Capture the cell that displays the provided text and extract its [X, Y] central coordinate. 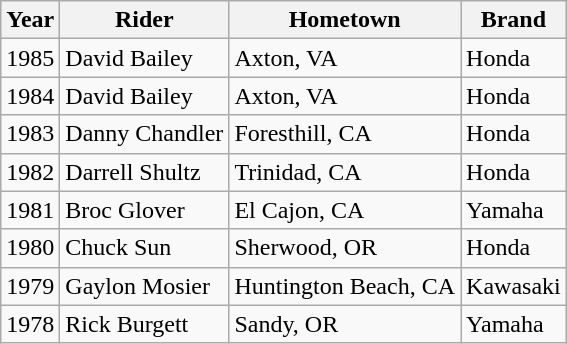
Rick Burgett [144, 324]
Sherwood, OR [345, 248]
Year [30, 20]
Sandy, OR [345, 324]
1981 [30, 210]
1979 [30, 286]
1980 [30, 248]
1983 [30, 134]
Chuck Sun [144, 248]
Darrell Shultz [144, 172]
Danny Chandler [144, 134]
Brand [514, 20]
1985 [30, 58]
Gaylon Mosier [144, 286]
Foresthill, CA [345, 134]
1984 [30, 96]
Rider [144, 20]
Huntington Beach, CA [345, 286]
1978 [30, 324]
1982 [30, 172]
Broc Glover [144, 210]
Hometown [345, 20]
El Cajon, CA [345, 210]
Kawasaki [514, 286]
Trinidad, CA [345, 172]
